Find where the given text appears and provide that cell's center as [x, y] coordinate. 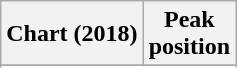
Peakposition [189, 34]
Chart (2018) [72, 34]
